Capture the cell that displays the provided text and extract its [x, y] central coordinate. 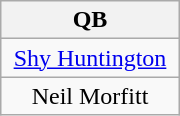
QB [90, 20]
Neil Morfitt [90, 96]
Shy Huntington [90, 58]
